Search for the cell housing the specified text and yield its (x, y) center coordinate. 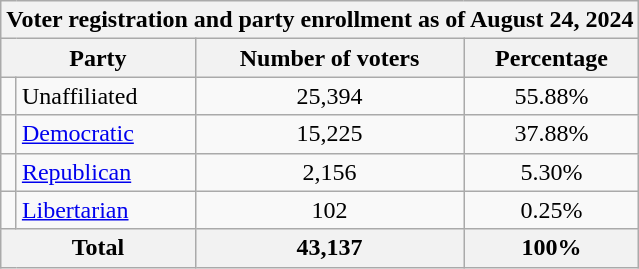
55.88% (552, 96)
2,156 (330, 172)
5.30% (552, 172)
Party (98, 58)
Number of voters (330, 58)
Libertarian (106, 210)
0.25% (552, 210)
Voter registration and party enrollment as of August 24, 2024 (320, 20)
100% (552, 248)
Percentage (552, 58)
25,394 (330, 96)
37.88% (552, 134)
Total (98, 248)
43,137 (330, 248)
102 (330, 210)
Democratic (106, 134)
Republican (106, 172)
Unaffiliated (106, 96)
15,225 (330, 134)
